Extract the (x, y) coordinate from the center of the cell holding the provided text.  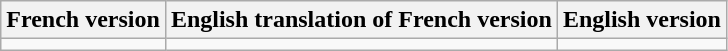
English version (642, 20)
French version (84, 20)
English translation of French version (361, 20)
